Locate the cell with the specified text and output its (x, y) center coordinate. 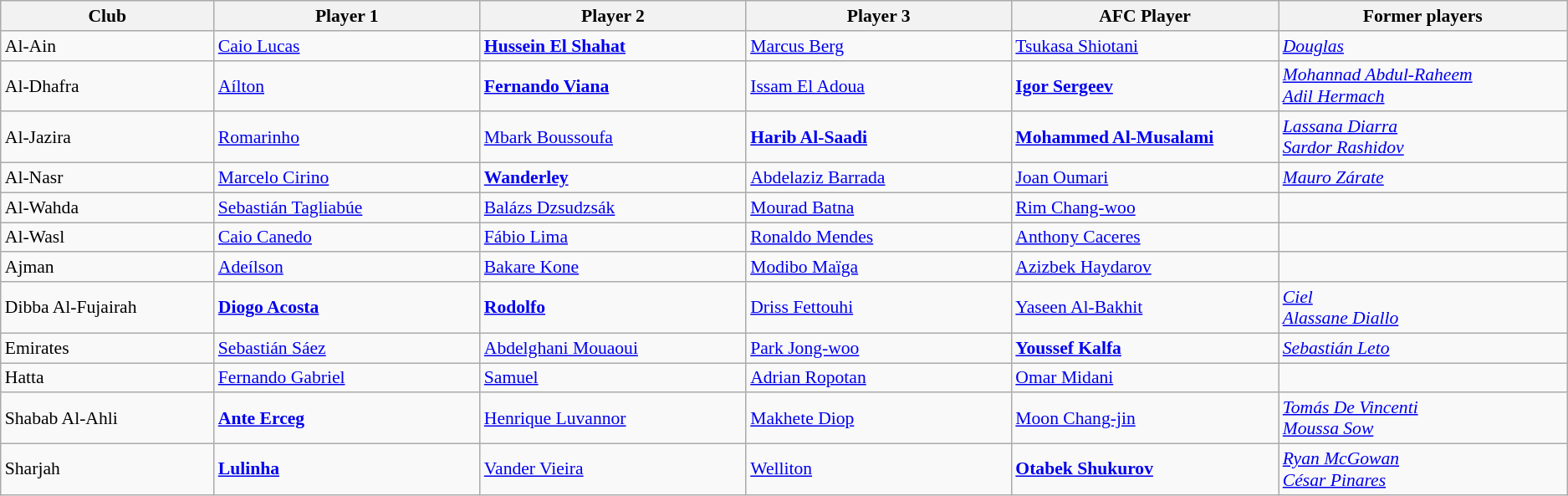
Shabab Al-Ahli (107, 418)
Harib Al-Saadi (878, 137)
Al-Ain (107, 46)
Al-Wahda (107, 207)
Balázs Dzsudzsák (613, 207)
Otabek Shukurov (1144, 470)
Ciel Alassane Diallo (1423, 308)
Abdelaziz Barrada (878, 178)
Youssef Kalfa (1144, 348)
Emirates (107, 348)
Sharjah (107, 470)
Fernando Gabriel (347, 378)
Welliton (878, 470)
Aílton (347, 85)
Tsukasa Shiotani (1144, 46)
Driss Fettouhi (878, 308)
Samuel (613, 378)
Modibo Maïga (878, 268)
Abdelghani Mouaoui (613, 348)
Lulinha (347, 470)
Sebastián Sáez (347, 348)
Marcelo Cirino (347, 178)
Caio Canedo (347, 238)
Marcus Berg (878, 46)
Rim Chang-woo (1144, 207)
Club (107, 16)
Al-Dhafra (107, 85)
Makhete Diop (878, 418)
Player 3 (878, 16)
Player 1 (347, 16)
Al-Wasl (107, 238)
Al-Jazira (107, 137)
Mourad Batna (878, 207)
Joan Oumari (1144, 178)
Azizbek Haydarov (1144, 268)
Issam El Adoua (878, 85)
Mbark Boussoufa (613, 137)
Moon Chang-jin (1144, 418)
Rodolfo (613, 308)
Yaseen Al-Bakhit (1144, 308)
Former players (1423, 16)
Douglas (1423, 46)
Lassana Diarra Sardor Rashidov (1423, 137)
Mohammed Al-Musalami (1144, 137)
Al-Nasr (107, 178)
Igor Sergeev (1144, 85)
Diogo Acosta (347, 308)
Park Jong-woo (878, 348)
Player 2 (613, 16)
Wanderley (613, 178)
Omar Midani (1144, 378)
Ajman (107, 268)
Mohannad Abdul-Raheem Adil Hermach (1423, 85)
Ronaldo Mendes (878, 238)
Vander Vieira (613, 470)
Sebastián Leto (1423, 348)
Romarinho (347, 137)
Hussein El Shahat (613, 46)
Fernando Viana (613, 85)
Mauro Zárate (1423, 178)
Henrique Luvannor (613, 418)
Ryan McGowan César Pinares (1423, 470)
Hatta (107, 378)
Tomás De Vincenti Moussa Sow (1423, 418)
AFC Player (1144, 16)
Fábio Lima (613, 238)
Bakare Kone (613, 268)
Anthony Caceres (1144, 238)
Sebastián Tagliabúe (347, 207)
Adeílson (347, 268)
Caio Lucas (347, 46)
Adrian Ropotan (878, 378)
Dibba Al-Fujairah (107, 308)
Ante Erceg (347, 418)
